Return the (X, Y) coordinate for the center point of the cell that contains the specified text.  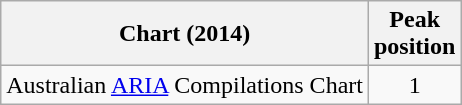
Chart (2014) (185, 34)
Australian ARIA Compilations Chart (185, 85)
Peakposition (414, 34)
1 (414, 85)
